Identify which cell holds the provided text, then report its (x, y) central coordinate. 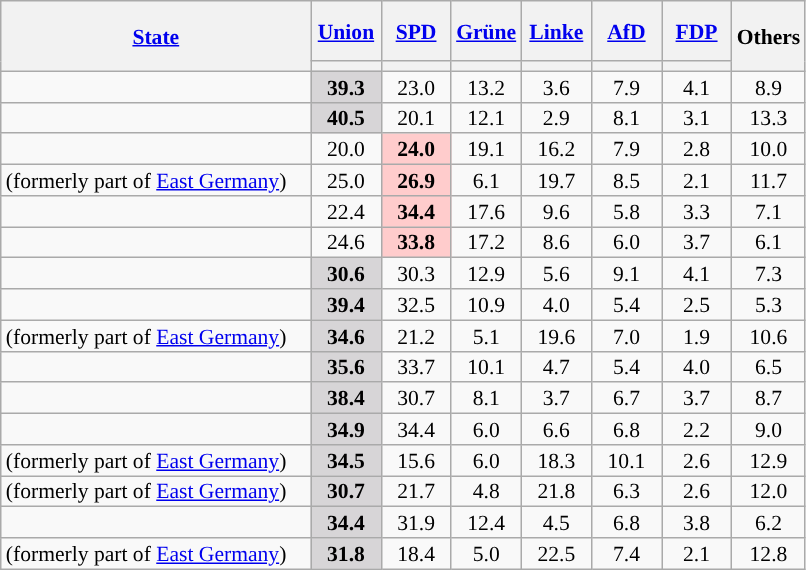
21.8 (556, 492)
7.3 (769, 274)
SPD (416, 31)
19.7 (556, 180)
34.5 (346, 460)
32.5 (416, 304)
6.7 (626, 398)
13.3 (769, 118)
18.4 (416, 554)
24.6 (346, 242)
7.1 (769, 212)
3.1 (697, 118)
8.5 (626, 180)
9.1 (626, 274)
3.6 (556, 86)
5.8 (626, 212)
33.8 (416, 242)
3.3 (697, 212)
23.0 (416, 86)
31.9 (416, 522)
Union (346, 31)
21.2 (416, 336)
1.9 (697, 336)
6.2 (769, 522)
22.5 (556, 554)
5.6 (556, 274)
10.0 (769, 150)
Others (769, 36)
2.5 (697, 304)
2.8 (697, 150)
18.3 (556, 460)
Linke (556, 31)
8.7 (769, 398)
10.6 (769, 336)
3.8 (697, 522)
2.2 (697, 430)
4.7 (556, 366)
19.1 (486, 150)
4.8 (486, 492)
17.6 (486, 212)
9.6 (556, 212)
16.2 (556, 150)
21.7 (416, 492)
Grüne (486, 31)
8.9 (769, 86)
24.0 (416, 150)
34.6 (346, 336)
20.1 (416, 118)
31.8 (346, 554)
12.1 (486, 118)
33.7 (416, 366)
17.2 (486, 242)
12.8 (769, 554)
6.5 (769, 366)
7.4 (626, 554)
2.9 (556, 118)
19.6 (556, 336)
10.9 (486, 304)
9.0 (769, 430)
30.3 (416, 274)
6.3 (626, 492)
25.0 (346, 180)
8.6 (556, 242)
12.4 (486, 522)
State (156, 36)
35.6 (346, 366)
AfD (626, 31)
11.7 (769, 180)
20.0 (346, 150)
6.6 (556, 430)
39.3 (346, 86)
22.4 (346, 212)
38.4 (346, 398)
13.2 (486, 86)
FDP (697, 31)
30.6 (346, 274)
4.5 (556, 522)
39.4 (346, 304)
15.6 (416, 460)
26.9 (416, 180)
34.9 (346, 430)
7.0 (626, 336)
5.3 (769, 304)
5.0 (486, 554)
5.1 (486, 336)
40.5 (346, 118)
12.0 (769, 492)
